Scan for the cell matching the given text and deliver its (X, Y) coordinate at center. 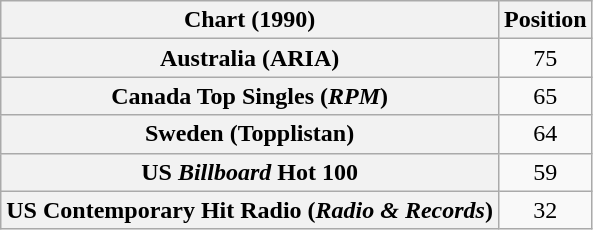
65 (545, 96)
Position (545, 20)
64 (545, 134)
59 (545, 172)
Sweden (Topplistan) (250, 134)
32 (545, 210)
US Contemporary Hit Radio (Radio & Records) (250, 210)
75 (545, 58)
Australia (ARIA) (250, 58)
US Billboard Hot 100 (250, 172)
Canada Top Singles (RPM) (250, 96)
Chart (1990) (250, 20)
